Scan for the cell matching the given text and deliver its [x, y] coordinate at center. 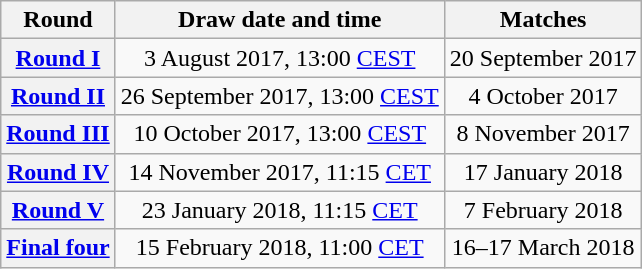
16–17 March 2018 [543, 248]
Round [58, 20]
17 January 2018 [543, 172]
Round I [58, 58]
14 November 2017, 11:15 CET [280, 172]
4 October 2017 [543, 96]
20 September 2017 [543, 58]
Matches [543, 20]
8 November 2017 [543, 134]
15 February 2018, 11:00 CET [280, 248]
Draw date and time [280, 20]
10 October 2017, 13:00 CEST [280, 134]
Final four [58, 248]
Round III [58, 134]
7 February 2018 [543, 210]
3 August 2017, 13:00 CEST [280, 58]
Round II [58, 96]
23 January 2018, 11:15 CET [280, 210]
Round V [58, 210]
26 September 2017, 13:00 CEST [280, 96]
Round IV [58, 172]
